Search for the cell housing the specified text and yield its [x, y] center coordinate. 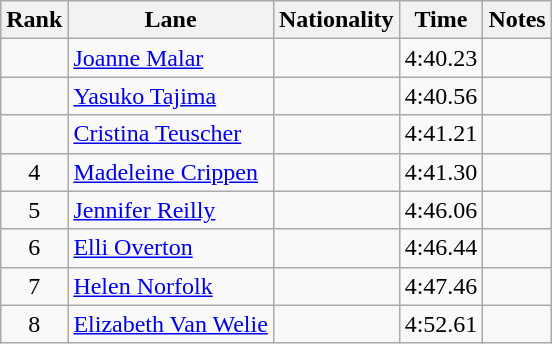
4:47.46 [441, 286]
Joanne Malar [171, 58]
4:41.21 [441, 134]
5 [34, 210]
Rank [34, 20]
Notes [517, 20]
Yasuko Tajima [171, 96]
Nationality [336, 20]
4:41.30 [441, 172]
7 [34, 286]
8 [34, 324]
Elizabeth Van Welie [171, 324]
Time [441, 20]
4:46.44 [441, 248]
4:40.56 [441, 96]
Jennifer Reilly [171, 210]
4 [34, 172]
Lane [171, 20]
Cristina Teuscher [171, 134]
6 [34, 248]
Elli Overton [171, 248]
4:46.06 [441, 210]
Madeleine Crippen [171, 172]
Helen Norfolk [171, 286]
4:52.61 [441, 324]
4:40.23 [441, 58]
